Locate the cell with the specified text and output its (x, y) center coordinate. 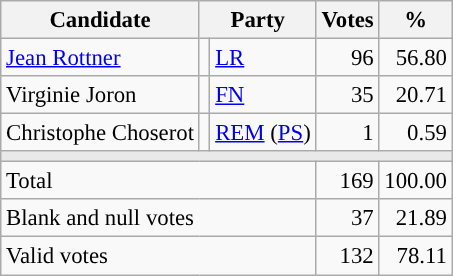
LR (263, 58)
Jean Rottner (100, 58)
REM (PS) (263, 133)
78.11 (416, 256)
Total (158, 181)
35 (348, 95)
Virginie Joron (100, 95)
Candidate (100, 20)
132 (348, 256)
56.80 (416, 58)
1 (348, 133)
21.89 (416, 219)
169 (348, 181)
% (416, 20)
20.71 (416, 95)
Christophe Choserot (100, 133)
Votes (348, 20)
FN (263, 95)
0.59 (416, 133)
Valid votes (158, 256)
100.00 (416, 181)
Party (258, 20)
96 (348, 58)
37 (348, 219)
Blank and null votes (158, 219)
